Detect which cell encompasses the target text, then output its [x, y] center coordinate. 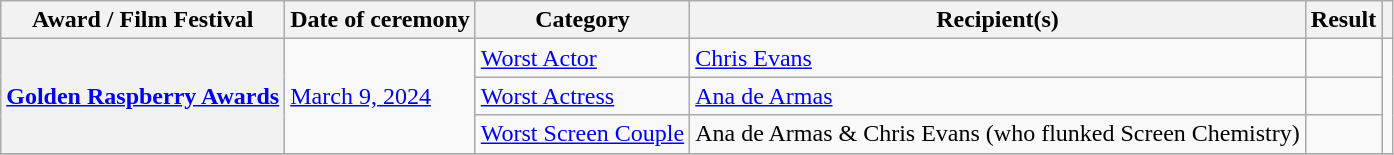
Worst Screen Couple [582, 134]
Ana de Armas & Chris Evans (who flunked Screen Chemistry) [998, 134]
Worst Actor [582, 58]
Award / Film Festival [143, 20]
Result [1343, 20]
Recipient(s) [998, 20]
Chris Evans [998, 58]
March 9, 2024 [380, 96]
Golden Raspberry Awards [143, 96]
Category [582, 20]
Ana de Armas [998, 96]
Date of ceremony [380, 20]
Worst Actress [582, 96]
